Scan for the cell matching the given text and deliver its (X, Y) coordinate at center. 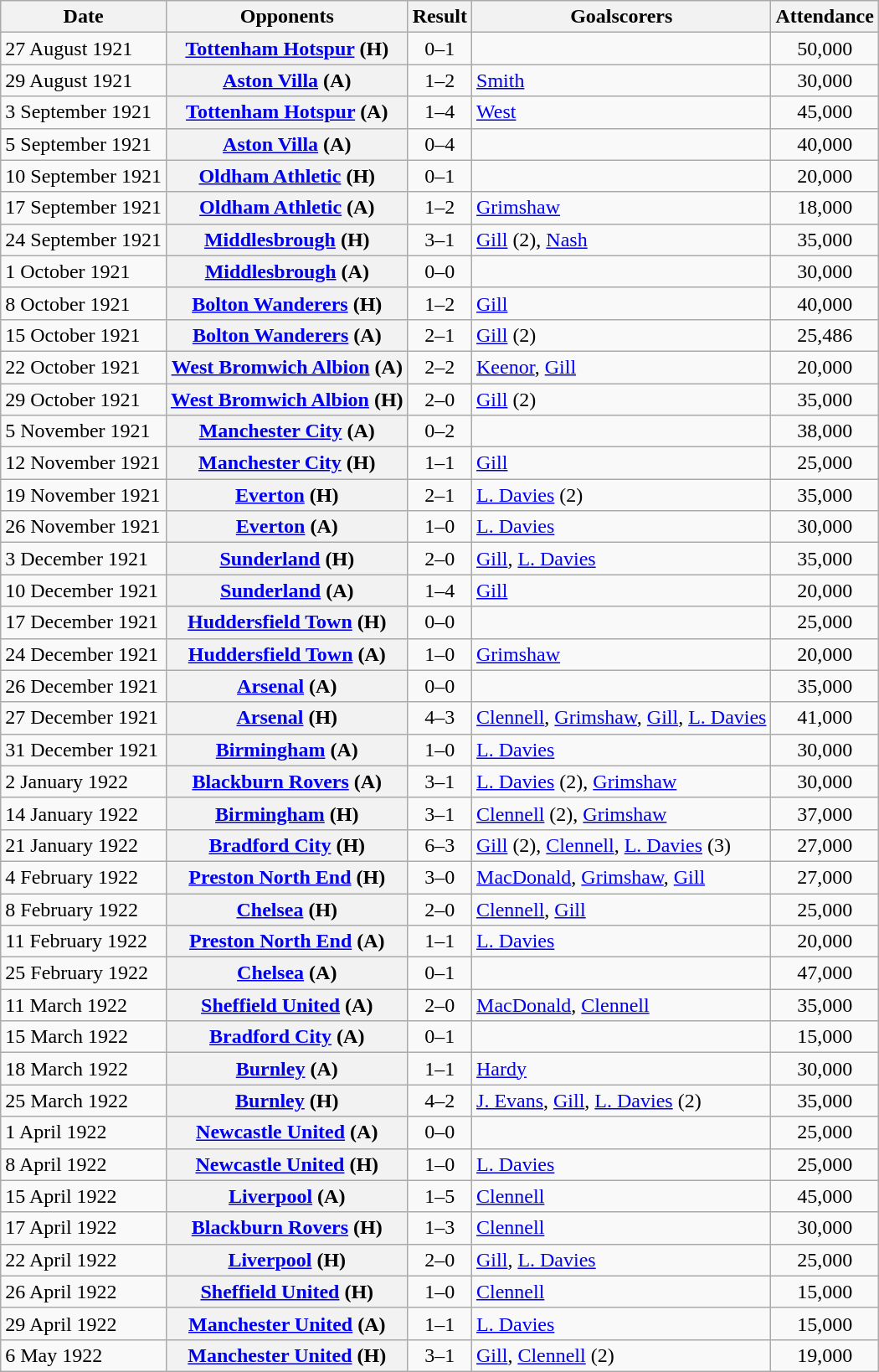
Middlesbrough (A) (286, 271)
1–5 (439, 1196)
41,000 (825, 718)
5 September 1921 (84, 144)
Opponents (286, 17)
Preston North End (A) (286, 941)
1–3 (439, 1228)
15 October 1921 (84, 335)
Oldham Athletic (H) (286, 176)
10 December 1921 (84, 591)
19 November 1921 (84, 495)
Newcastle United (H) (286, 1164)
5 November 1921 (84, 431)
Birmingham (A) (286, 750)
Manchester United (H) (286, 1355)
Clennell, Grimshaw, Gill, L. Davies (621, 718)
J. Evans, Gill, L. Davies (2) (621, 1101)
Sunderland (H) (286, 559)
4 February 1922 (84, 877)
3 December 1921 (84, 559)
Liverpool (A) (286, 1196)
0–4 (439, 144)
24 September 1921 (84, 240)
Everton (A) (286, 527)
Tottenham Hotspur (A) (286, 112)
3 September 1921 (84, 112)
17 April 1922 (84, 1228)
22 October 1921 (84, 367)
19,000 (825, 1355)
26 December 1921 (84, 686)
Arsenal (H) (286, 718)
37,000 (825, 813)
Goalscorers (621, 17)
47,000 (825, 973)
4–2 (439, 1101)
25 March 1922 (84, 1101)
3–0 (439, 877)
25,486 (825, 335)
Chelsea (A) (286, 973)
Clennell, Gill (621, 909)
Newcastle United (A) (286, 1132)
Hardy (621, 1069)
Sunderland (A) (286, 591)
15 March 1922 (84, 1037)
Tottenham Hotspur (H) (286, 49)
27 August 1921 (84, 49)
Bradford City (H) (286, 845)
Bolton Wanderers (A) (286, 335)
15 April 1922 (84, 1196)
10 September 1921 (84, 176)
Burnley (H) (286, 1101)
27 December 1921 (84, 718)
Gill (2), Clennell, L. Davies (3) (621, 845)
11 February 1922 (84, 941)
29 April 1922 (84, 1323)
14 January 1922 (84, 813)
Keenor, Gill (621, 367)
MacDonald, Clennell (621, 1005)
29 October 1921 (84, 400)
Sheffield United (H) (286, 1292)
L. Davies (2) (621, 495)
Smith (621, 80)
Sheffield United (A) (286, 1005)
50,000 (825, 49)
21 January 1922 (84, 845)
0–2 (439, 431)
Gill (2), Nash (621, 240)
12 November 1921 (84, 463)
Oldham Athletic (A) (286, 208)
26 April 1922 (84, 1292)
West (621, 112)
Arsenal (A) (286, 686)
Clennell (2), Grimshaw (621, 813)
Chelsea (H) (286, 909)
6 May 1922 (84, 1355)
West Bromwich Albion (A) (286, 367)
Liverpool (H) (286, 1260)
18,000 (825, 208)
31 December 1921 (84, 750)
L. Davies (2), Grimshaw (621, 781)
Blackburn Rovers (H) (286, 1228)
8 February 1922 (84, 909)
38,000 (825, 431)
17 September 1921 (84, 208)
6–3 (439, 845)
Huddersfield Town (A) (286, 654)
24 December 1921 (84, 654)
1 October 1921 (84, 271)
2–2 (439, 367)
Manchester United (A) (286, 1323)
1 April 1922 (84, 1132)
Result (439, 17)
Bolton Wanderers (H) (286, 303)
Date (84, 17)
Middlesbrough (H) (286, 240)
Blackburn Rovers (A) (286, 781)
Huddersfield Town (H) (286, 622)
Gill, Clennell (2) (621, 1355)
11 March 1922 (84, 1005)
Attendance (825, 17)
8 April 1922 (84, 1164)
26 November 1921 (84, 527)
25 February 1922 (84, 973)
Manchester City (A) (286, 431)
MacDonald, Grimshaw, Gill (621, 877)
2 January 1922 (84, 781)
Burnley (A) (286, 1069)
17 December 1921 (84, 622)
Preston North End (H) (286, 877)
29 August 1921 (84, 80)
Manchester City (H) (286, 463)
West Bromwich Albion (H) (286, 400)
4–3 (439, 718)
Bradford City (A) (286, 1037)
18 March 1922 (84, 1069)
Birmingham (H) (286, 813)
Everton (H) (286, 495)
22 April 1922 (84, 1260)
8 October 1921 (84, 303)
